Search for the cell housing the specified text and yield its (X, Y) center coordinate. 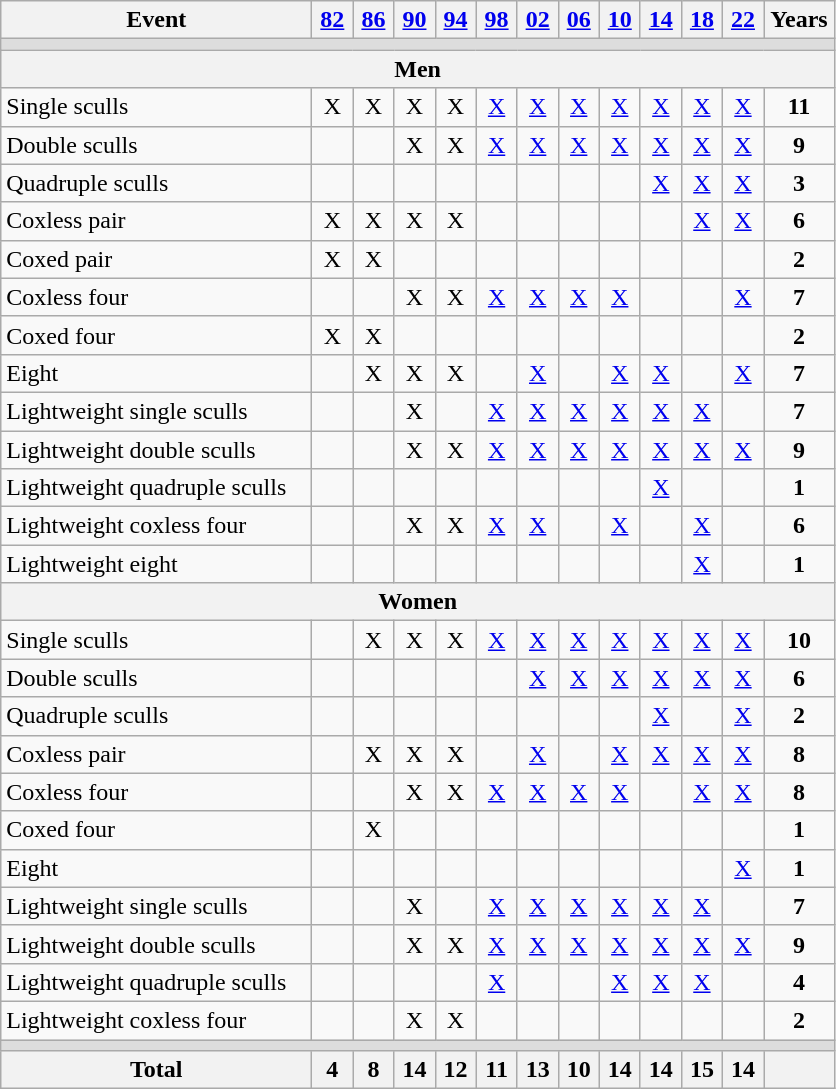
06 (578, 20)
02 (538, 20)
98 (496, 20)
22 (742, 20)
Lightweight eight (156, 564)
Coxed pair (156, 259)
90 (414, 20)
Women (418, 602)
82 (332, 20)
13 (538, 1070)
15 (702, 1070)
94 (456, 20)
18 (702, 20)
Men (418, 69)
3 (800, 183)
Event (156, 20)
12 (456, 1070)
86 (374, 20)
Years (800, 20)
Total (156, 1070)
